For the text-containing cell, return its midpoint in (X, Y) coordinate format. 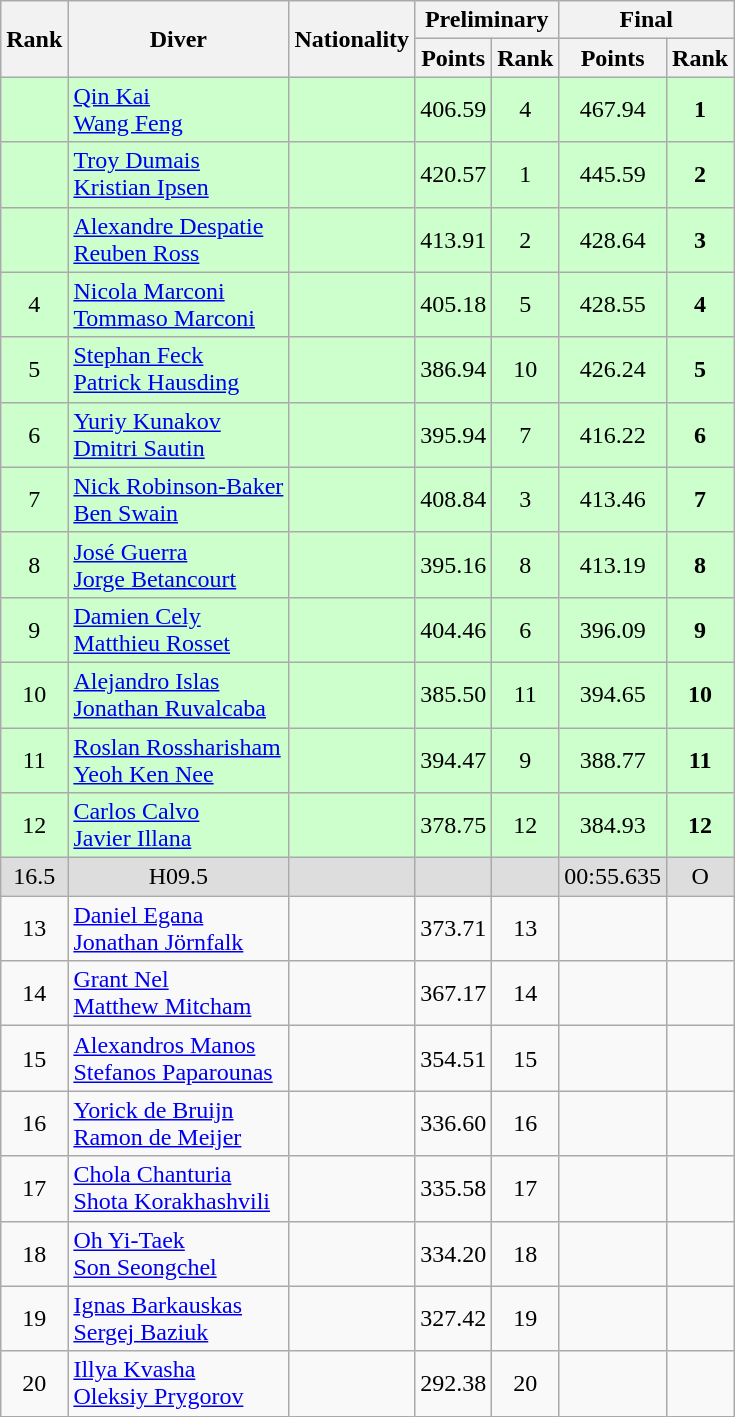
404.46 (454, 630)
445.59 (613, 174)
428.64 (613, 240)
Diver (178, 39)
Oh Yi-TaekSon Seongchel (178, 1254)
Final (646, 20)
395.16 (454, 564)
Yorick de BruijnRamon de Meijer (178, 1124)
428.55 (613, 304)
467.94 (613, 110)
Ignas BarkauskasSergej Baziuk (178, 1318)
396.09 (613, 630)
367.17 (454, 994)
373.71 (454, 928)
José GuerraJorge Betancourt (178, 564)
Preliminary (487, 20)
406.59 (454, 110)
426.24 (613, 370)
Alexandre DespatieReuben Ross (178, 240)
395.94 (454, 434)
336.60 (454, 1124)
Alejandro IslasJonathan Ruvalcaba (178, 694)
327.42 (454, 1318)
Chola ChanturiaShota Korakhashvili (178, 1188)
O (700, 877)
394.47 (454, 760)
00:55.635 (613, 877)
413.19 (613, 564)
Nicola MarconiTommaso Marconi (178, 304)
Yuriy KunakovDmitri Sautin (178, 434)
Illya KvashaOleksiy Prygorov (178, 1384)
Troy DumaisKristian Ipsen (178, 174)
335.58 (454, 1188)
Roslan RossharishamYeoh Ken Nee (178, 760)
384.93 (613, 826)
388.77 (613, 760)
413.91 (454, 240)
Stephan FeckPatrick Hausding (178, 370)
420.57 (454, 174)
385.50 (454, 694)
Qin KaiWang Feng (178, 110)
Alexandros ManosStefanos Paparounas (178, 1058)
Damien CelyMatthieu Rosset (178, 630)
16.5 (34, 877)
Grant NelMatthew Mitcham (178, 994)
H09.5 (178, 877)
292.38 (454, 1384)
334.20 (454, 1254)
Nick Robinson-BakerBen Swain (178, 500)
416.22 (613, 434)
Daniel EganaJonathan Jörnfalk (178, 928)
394.65 (613, 694)
Carlos CalvoJavier Illana (178, 826)
378.75 (454, 826)
386.94 (454, 370)
354.51 (454, 1058)
413.46 (613, 500)
Nationality (352, 39)
405.18 (454, 304)
408.84 (454, 500)
